Find where the given text appears and provide that cell's center as [x, y] coordinate. 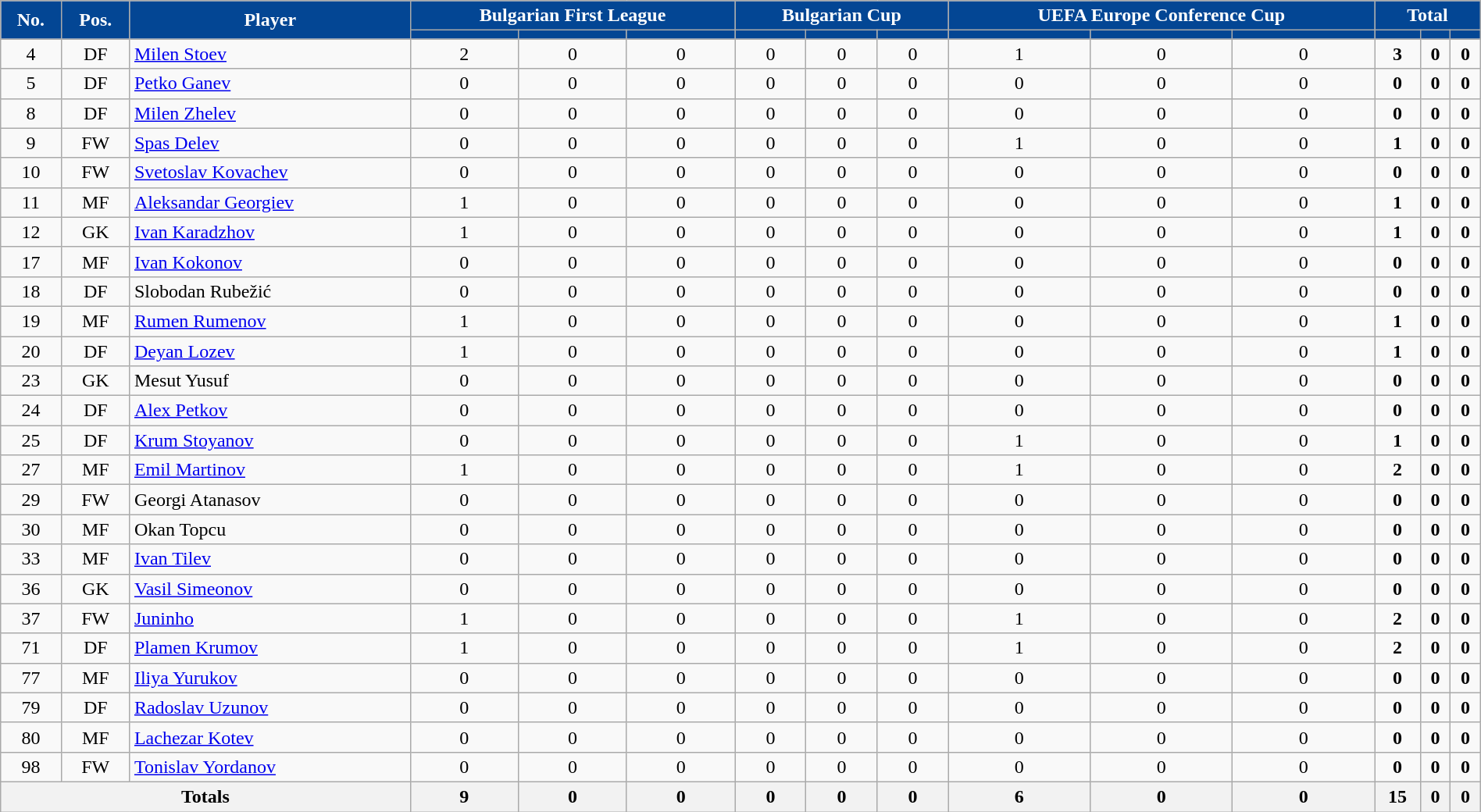
Mesut Yusuf [270, 381]
4 [31, 54]
3 [1397, 54]
Pos. [95, 20]
36 [31, 589]
71 [31, 648]
15 [1397, 796]
37 [31, 618]
Ivan Karadzhov [270, 232]
18 [31, 291]
27 [31, 470]
25 [31, 440]
Georgi Atanasov [270, 500]
20 [31, 351]
Bulgarian Cup [842, 16]
Radoslav Uzunov [270, 707]
Okan Topcu [270, 529]
12 [31, 232]
29 [31, 500]
30 [31, 529]
11 [31, 202]
Iliya Yurukov [270, 678]
8 [31, 113]
77 [31, 678]
Krum Stoyanov [270, 440]
Tonislav Yordanov [270, 767]
Petko Ganev [270, 84]
Spas Delev [270, 143]
Emil Martinov [270, 470]
5 [31, 84]
Svetoslav Kovachev [270, 173]
Milen Stoev [270, 54]
Bulgarian First League [573, 16]
Ivan Tilev [270, 559]
Totals [205, 796]
Vasil Simeonov [270, 589]
Milen Zhelev [270, 113]
17 [31, 262]
79 [31, 707]
6 [1019, 796]
Rumen Rumenov [270, 321]
Juninho [270, 618]
Deyan Lozev [270, 351]
98 [31, 767]
Alex Petkov [270, 411]
33 [31, 559]
23 [31, 381]
UEFA Europe Conference Cup [1162, 16]
24 [31, 411]
19 [31, 321]
80 [31, 737]
Plamen Krumov [270, 648]
No. [31, 20]
Lachezar Kotev [270, 737]
Ivan Kokonov [270, 262]
Player [270, 20]
Slobodan Rubežić [270, 291]
10 [31, 173]
Aleksandar Georgiev [270, 202]
Total [1428, 16]
